Locate the cell with the specified text and output its [x, y] center coordinate. 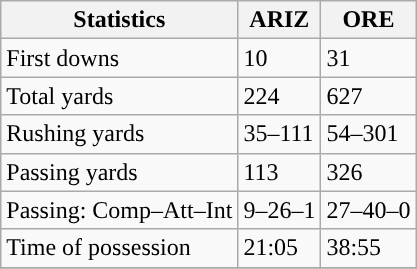
10 [280, 58]
54–301 [368, 134]
Time of possession [120, 248]
9–26–1 [280, 210]
ORE [368, 20]
21:05 [280, 248]
35–111 [280, 134]
First downs [120, 58]
Rushing yards [120, 134]
224 [280, 96]
27–40–0 [368, 210]
Statistics [120, 20]
326 [368, 172]
31 [368, 58]
Total yards [120, 96]
ARIZ [280, 20]
Passing: Comp–Att–Int [120, 210]
627 [368, 96]
Passing yards [120, 172]
38:55 [368, 248]
113 [280, 172]
